For the text-containing cell, return its midpoint in [x, y] coordinate format. 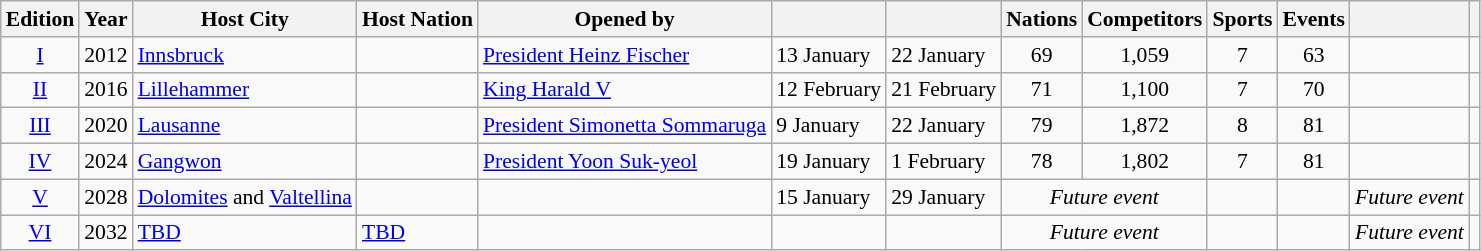
President Heinz Fischer [624, 55]
Competitors [1144, 19]
79 [1042, 126]
19 January [828, 162]
Host Nation [418, 19]
V [40, 197]
Dolomites and Valtellina [245, 197]
Opened by [624, 19]
70 [1313, 90]
2032 [106, 233]
IV [40, 162]
63 [1313, 55]
1,872 [1144, 126]
2028 [106, 197]
Innsbruck [245, 55]
President Yoon Suk-yeol [624, 162]
Lausanne [245, 126]
15 January [828, 197]
I [40, 55]
21 February [944, 90]
Lillehammer [245, 90]
Year [106, 19]
II [40, 90]
1 February [944, 162]
Edition [40, 19]
1,059 [1144, 55]
III [40, 126]
King Harald V [624, 90]
VI [40, 233]
1,100 [1144, 90]
9 January [828, 126]
12 February [828, 90]
2012 [106, 55]
Nations [1042, 19]
Gangwon [245, 162]
8 [1242, 126]
1,802 [1144, 162]
69 [1042, 55]
2024 [106, 162]
71 [1042, 90]
29 January [944, 197]
Sports [1242, 19]
13 January [828, 55]
2016 [106, 90]
Host City [245, 19]
2020 [106, 126]
Events [1313, 19]
President Simonetta Sommaruga [624, 126]
78 [1042, 162]
